Search for the cell housing the specified text and yield its [X, Y] center coordinate. 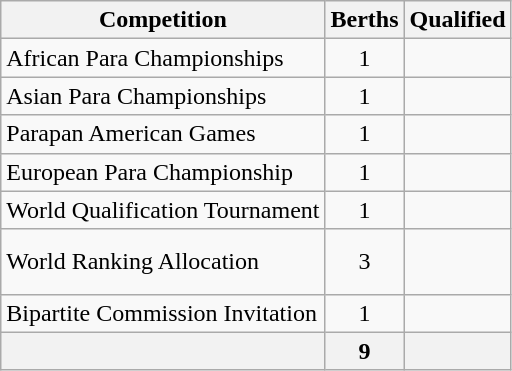
Berths [364, 20]
Bipartite Commission Invitation [163, 313]
Asian Para Championships [163, 96]
Competition [163, 20]
European Para Championship [163, 172]
World Qualification Tournament [163, 210]
Qualified [458, 20]
World Ranking Allocation [163, 262]
Parapan American Games [163, 134]
3 [364, 262]
African Para Championships [163, 58]
9 [364, 351]
